Provide the [X, Y] coordinate of the cell's center where the given text is located.  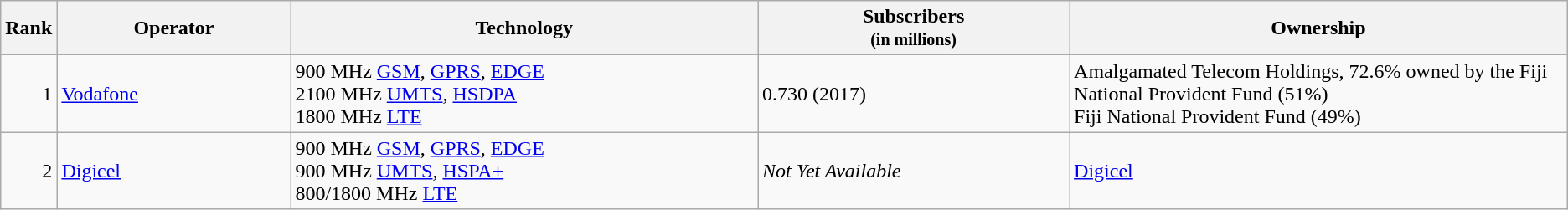
Vodafone [174, 94]
900 MHz GSM, GPRS, EDGE2100 MHz UMTS, HSDPA1800 MHz LTE [524, 94]
Subscribers(in millions) [914, 28]
1 [28, 94]
0.730 (2017) [914, 94]
Amalgamated Telecom Holdings, 72.6% owned by the Fiji National Provident Fund (51%)Fiji National Provident Fund (49%) [1318, 94]
900 MHz GSM, GPRS, EDGE900 MHz UMTS, HSPA+800/1800 MHz LTE [524, 171]
Ownership [1318, 28]
2 [28, 171]
Technology [524, 28]
Rank [28, 28]
Operator [174, 28]
Not Yet Available [914, 171]
